Output the (x, y) coordinate of the center of the cell containing the given text.  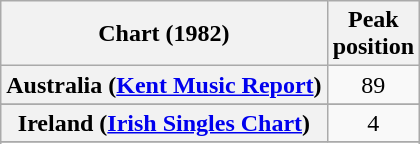
Chart (1982) (164, 34)
89 (373, 85)
Ireland (Irish Singles Chart) (164, 123)
Peakposition (373, 34)
Australia (Kent Music Report) (164, 85)
4 (373, 123)
